Provide the (X, Y) coordinate of the cell's center where the given text is located.  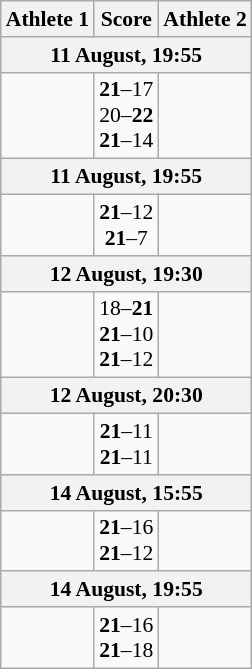
14 August, 15:55 (126, 493)
12 August, 20:30 (126, 396)
18–2121–1021–12 (126, 334)
21–1621–12 (126, 540)
21–1121–11 (126, 444)
21–1221–7 (126, 226)
Score (126, 19)
21–1621–18 (126, 638)
Athlete 1 (48, 19)
21–1720–2221–14 (126, 116)
Athlete 2 (204, 19)
12 August, 19:30 (126, 274)
14 August, 19:55 (126, 590)
